Locate the cell with the specified text and output its (x, y) center coordinate. 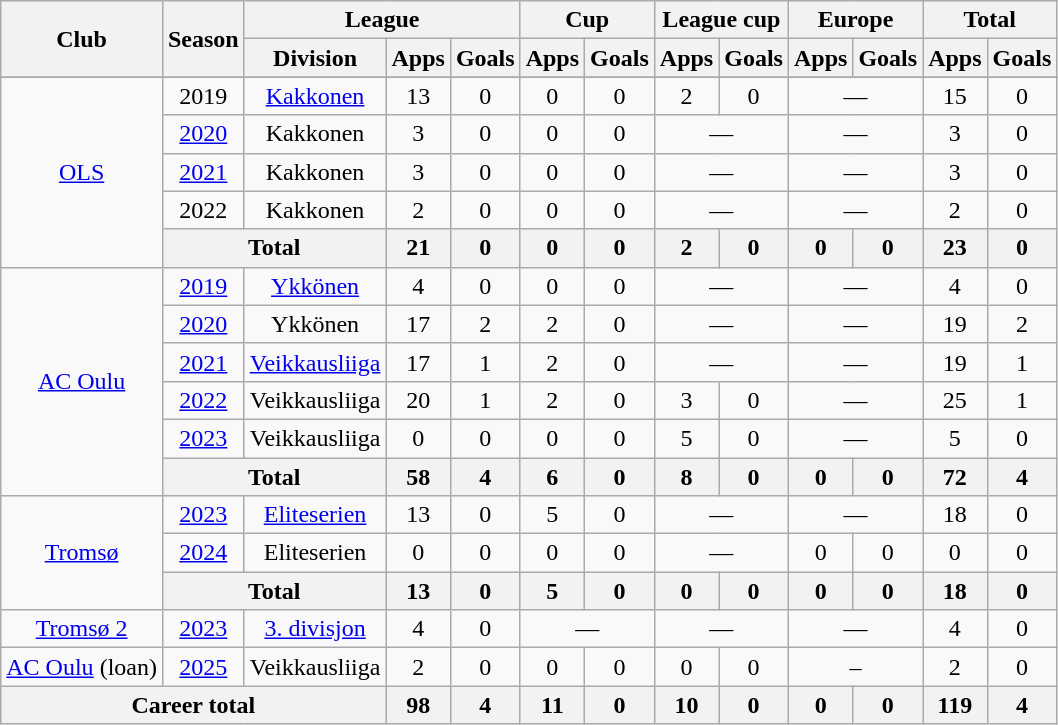
AC Oulu (82, 381)
58 (418, 477)
League cup (721, 20)
Tromsø 2 (82, 629)
Europe (855, 20)
11 (552, 705)
21 (418, 248)
119 (955, 705)
15 (955, 96)
8 (686, 477)
23 (955, 248)
2024 (203, 553)
League (382, 20)
98 (418, 705)
Cup (587, 20)
20 (418, 400)
25 (955, 400)
6 (552, 477)
2025 (203, 667)
Tromsø (82, 553)
– (855, 667)
10 (686, 705)
OLS (82, 172)
AC Oulu (loan) (82, 667)
Career total (194, 705)
72 (955, 477)
Season (203, 39)
3. divisjon (315, 629)
Division (315, 58)
Club (82, 39)
